Detect which cell encompasses the target text, then output its (X, Y) center coordinate. 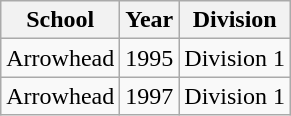
1997 (150, 96)
1995 (150, 58)
Division (235, 20)
Year (150, 20)
School (60, 20)
